Scan for the cell matching the given text and deliver its (X, Y) coordinate at center. 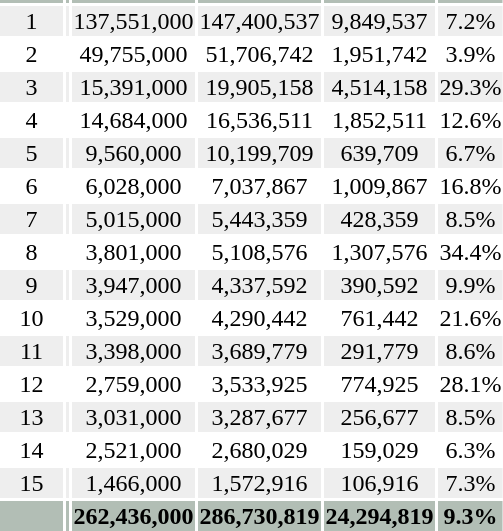
9 (32, 285)
5,108,576 (260, 252)
4,337,592 (260, 285)
6,028,000 (134, 186)
6.7% (470, 153)
1,852,511 (380, 120)
19,905,158 (260, 87)
15 (32, 483)
390,592 (380, 285)
8.6% (470, 351)
2 (32, 54)
3,533,925 (260, 384)
1,572,916 (260, 483)
2,680,029 (260, 450)
29.3% (470, 87)
21.6% (470, 318)
137,551,000 (134, 21)
1 (32, 21)
3.9% (470, 54)
2,521,000 (134, 450)
428,359 (380, 219)
3,287,677 (260, 417)
12.6% (470, 120)
9.3% (470, 516)
14,684,000 (134, 120)
761,442 (380, 318)
3,947,000 (134, 285)
7 (32, 219)
639,709 (380, 153)
3,398,000 (134, 351)
774,925 (380, 384)
13 (32, 417)
5,015,000 (134, 219)
7.2% (470, 21)
51,706,742 (260, 54)
34.4% (470, 252)
4 (32, 120)
4,514,158 (380, 87)
7.3% (470, 483)
9.9% (470, 285)
291,779 (380, 351)
24,294,819 (380, 516)
7,037,867 (260, 186)
106,916 (380, 483)
3 (32, 87)
3,801,000 (134, 252)
16.8% (470, 186)
8 (32, 252)
28.1% (470, 384)
9,849,537 (380, 21)
12 (32, 384)
3,689,779 (260, 351)
256,677 (380, 417)
49,755,000 (134, 54)
1,307,576 (380, 252)
6.3% (470, 450)
262,436,000 (134, 516)
16,536,511 (260, 120)
6 (32, 186)
5 (32, 153)
15,391,000 (134, 87)
1,951,742 (380, 54)
9,560,000 (134, 153)
159,029 (380, 450)
5,443,359 (260, 219)
10 (32, 318)
4,290,442 (260, 318)
286,730,819 (260, 516)
3,529,000 (134, 318)
11 (32, 351)
10,199,709 (260, 153)
147,400,537 (260, 21)
3,031,000 (134, 417)
2,759,000 (134, 384)
1,466,000 (134, 483)
14 (32, 450)
1,009,867 (380, 186)
